From the cell containing the given text, extract its center point as (x, y) coordinate. 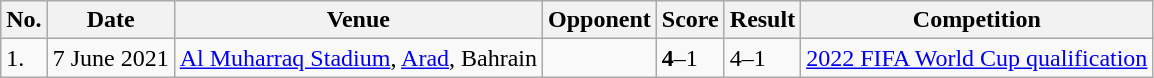
Date (110, 20)
Al Muharraq Stadium, Arad, Bahrain (358, 58)
1. (24, 58)
Opponent (600, 20)
Competition (977, 20)
2022 FIFA World Cup qualification (977, 58)
Score (690, 20)
7 June 2021 (110, 58)
Venue (358, 20)
Result (762, 20)
No. (24, 20)
